Identify which cell holds the provided text, then report its [x, y] central coordinate. 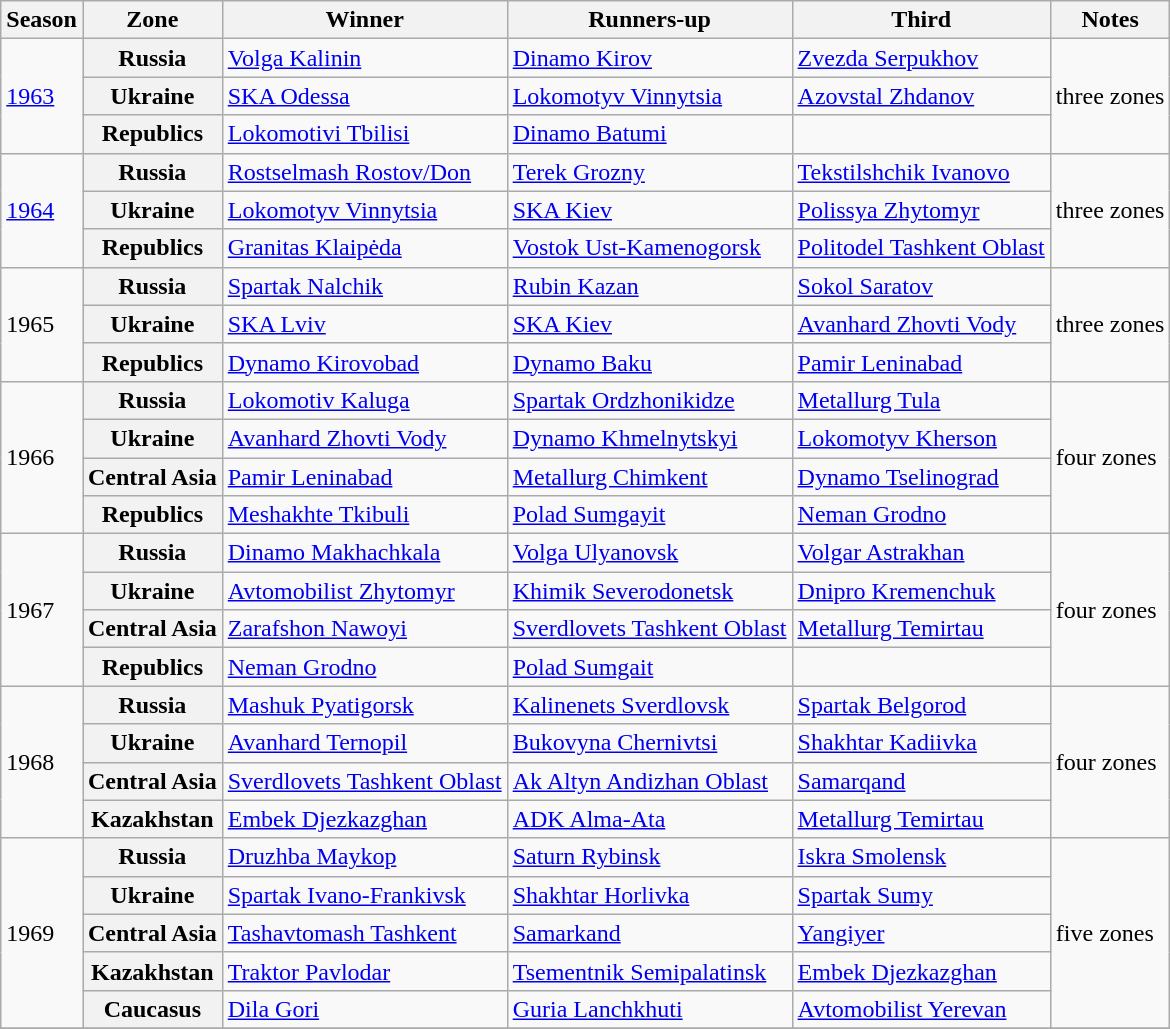
1966 [42, 457]
Dynamo Khmelnytskyi [650, 438]
Kalinenets Sverdlovsk [650, 705]
Avtomobilist Yerevan [921, 1009]
Khimik Severodonetsk [650, 591]
Druzhba Maykop [364, 857]
Volga Ulyanovsk [650, 553]
Zone [152, 20]
Polad Sumgait [650, 667]
Lokomotiv Kaluga [364, 400]
Metallurg Chimkent [650, 477]
Ak Altyn Andizhan Oblast [650, 781]
1965 [42, 324]
Polissya Zhytomyr [921, 210]
1963 [42, 96]
Tekstilshchik Ivanovo [921, 172]
Iskra Smolensk [921, 857]
1967 [42, 610]
Lokomotivi Tbilisi [364, 134]
1969 [42, 933]
Dynamo Kirovobad [364, 362]
Bukovyna Chernivtsi [650, 743]
1964 [42, 210]
Spartak Sumy [921, 895]
Avtomobilist Zhytomyr [364, 591]
Volgar Astrakhan [921, 553]
Lokomotyv Kherson [921, 438]
Sokol Saratov [921, 286]
Traktor Pavlodar [364, 971]
Zvezda Serpukhov [921, 58]
Dnipro Kremenchuk [921, 591]
five zones [1110, 933]
SKA Lviv [364, 324]
Dila Gori [364, 1009]
Rostselmash Rostov/Don [364, 172]
Dinamo Batumi [650, 134]
Samarkand [650, 933]
Season [42, 20]
ADK Alma‑Ata [650, 819]
Azovstal Zhdanov [921, 96]
Dynamo Tselinograd [921, 477]
Meshakhte Tkibuli [364, 515]
Granitas Klaipėda [364, 248]
Politodel Tashkent Oblast [921, 248]
Zarafshon Nawoyi [364, 629]
1968 [42, 762]
Polad Sumgayit [650, 515]
Winner [364, 20]
SKA Odessa [364, 96]
Spartak Ivano-Frankivsk [364, 895]
Spartak Ordzhonikidze [650, 400]
Guria Lanchkhuti [650, 1009]
Shakhtar Horlivka [650, 895]
Yangiyer [921, 933]
Dynamo Baku [650, 362]
Saturn Rybinsk [650, 857]
Vostok Ust-Kamenogorsk [650, 248]
Tsementnik Semipalatinsk [650, 971]
Shakhtar Kadiivka [921, 743]
Caucasus [152, 1009]
Third [921, 20]
Metallurg Tula [921, 400]
Spartak Belgorod [921, 705]
Notes [1110, 20]
Volga Kalinin [364, 58]
Tashavtomash Tashkent [364, 933]
Spartak Nalchik [364, 286]
Dinamo Makhachkala [364, 553]
Avanhard Ternopil [364, 743]
Rubin Kazan [650, 286]
Dinamo Kirov [650, 58]
Terek Grozny [650, 172]
Samarqand [921, 781]
Runners-up [650, 20]
Mashuk Pyatigorsk [364, 705]
